Extract the (X, Y) coordinate from the center of the cell holding the provided text.  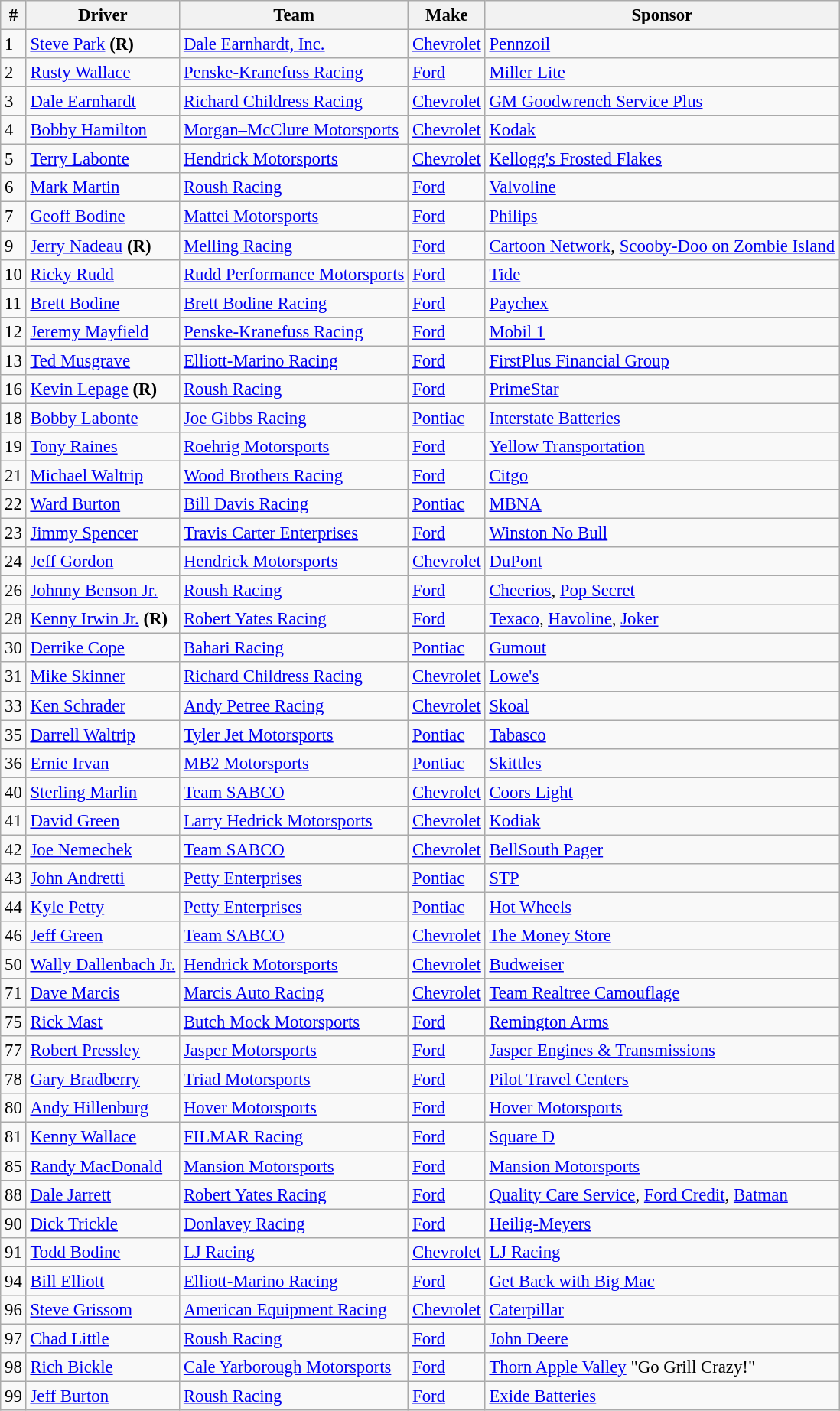
Make (447, 15)
Ken Schrader (103, 705)
97 (14, 1338)
36 (14, 763)
Donlavey Racing (294, 1224)
Geoff Bodine (103, 217)
Skoal (662, 705)
Kodiak (662, 821)
Team (294, 15)
Tabasco (662, 735)
Darrell Waltrip (103, 735)
Philips (662, 217)
Triad Motorsports (294, 1080)
Kyle Petty (103, 907)
Andy Petree Racing (294, 705)
Jeremy Mayfield (103, 331)
35 (14, 735)
Skittles (662, 763)
Todd Bodine (103, 1252)
81 (14, 1137)
FILMAR Racing (294, 1137)
Dale Earnhardt (103, 102)
Paychex (662, 303)
Jasper Motorsports (294, 1051)
50 (14, 965)
Dale Earnhardt, Inc. (294, 44)
David Green (103, 821)
9 (14, 246)
75 (14, 1022)
Bill Elliott (103, 1281)
Bobby Labonte (103, 418)
Dick Trickle (103, 1224)
Jimmy Spencer (103, 533)
96 (14, 1310)
Jeff Burton (103, 1396)
Jasper Engines & Transmissions (662, 1051)
Roehrig Motorsports (294, 447)
DuPont (662, 562)
Pilot Travel Centers (662, 1080)
Tyler Jet Motorsports (294, 735)
71 (14, 993)
FirstPlus Financial Group (662, 360)
Square D (662, 1137)
98 (14, 1367)
Chad Little (103, 1338)
1 (14, 44)
Jeff Gordon (103, 562)
44 (14, 907)
Morgan–McClure Motorsports (294, 130)
Rick Mast (103, 1022)
12 (14, 331)
Cheerios, Pop Secret (662, 591)
13 (14, 360)
Bill Davis Racing (294, 504)
Ted Musgrave (103, 360)
41 (14, 821)
Coors Light (662, 792)
Kodak (662, 130)
Kevin Lepage (R) (103, 389)
Ward Burton (103, 504)
91 (14, 1252)
Terry Labonte (103, 159)
43 (14, 878)
Bobby Hamilton (103, 130)
GM Goodwrench Service Plus (662, 102)
Travis Carter Enterprises (294, 533)
Wally Dallenbach Jr. (103, 965)
4 (14, 130)
Tony Raines (103, 447)
80 (14, 1109)
Brett Bodine (103, 303)
6 (14, 187)
Texaco, Havoline, Joker (662, 619)
Quality Care Service, Ford Credit, Batman (662, 1194)
Budweiser (662, 965)
STP (662, 878)
Joe Nemechek (103, 849)
33 (14, 705)
Kellogg's Frosted Flakes (662, 159)
24 (14, 562)
Interstate Batteries (662, 418)
30 (14, 648)
Robert Pressley (103, 1051)
31 (14, 677)
Rich Bickle (103, 1367)
Larry Hedrick Motorsports (294, 821)
Dale Jarrett (103, 1194)
Bahari Racing (294, 648)
Rusty Wallace (103, 73)
Steve Grissom (103, 1310)
22 (14, 504)
Johnny Benson Jr. (103, 591)
Mike Skinner (103, 677)
Gumout (662, 648)
18 (14, 418)
19 (14, 447)
Gary Bradberry (103, 1080)
Andy Hillenburg (103, 1109)
16 (14, 389)
Yellow Transportation (662, 447)
85 (14, 1166)
Mark Martin (103, 187)
Valvoline (662, 187)
99 (14, 1396)
Wood Brothers Racing (294, 475)
Ernie Irvan (103, 763)
Jerry Nadeau (R) (103, 246)
The Money Store (662, 936)
John Deere (662, 1338)
77 (14, 1051)
Driver (103, 15)
Butch Mock Motorsports (294, 1022)
Hot Wheels (662, 907)
American Equipment Racing (294, 1310)
Brett Bodine Racing (294, 303)
Marcis Auto Racing (294, 993)
Kenny Wallace (103, 1137)
21 (14, 475)
Citgo (662, 475)
28 (14, 619)
Thorn Apple Valley "Go Grill Crazy!" (662, 1367)
BellSouth Pager (662, 849)
Derrike Cope (103, 648)
40 (14, 792)
Sponsor (662, 15)
Lowe's (662, 677)
Jeff Green (103, 936)
7 (14, 217)
23 (14, 533)
Caterpillar (662, 1310)
Tide (662, 274)
Get Back with Big Mac (662, 1281)
MB2 Motorsports (294, 763)
Pennzoil (662, 44)
Joe Gibbs Racing (294, 418)
Ricky Rudd (103, 274)
Remington Arms (662, 1022)
Miller Lite (662, 73)
Winston No Bull (662, 533)
2 (14, 73)
78 (14, 1080)
# (14, 15)
46 (14, 936)
Mobil 1 (662, 331)
90 (14, 1224)
10 (14, 274)
88 (14, 1194)
Exide Batteries (662, 1396)
42 (14, 849)
MBNA (662, 504)
94 (14, 1281)
Team Realtree Camouflage (662, 993)
Mattei Motorsports (294, 217)
3 (14, 102)
Rudd Performance Motorsports (294, 274)
Kenny Irwin Jr. (R) (103, 619)
John Andretti (103, 878)
Heilig-Meyers (662, 1224)
Randy MacDonald (103, 1166)
5 (14, 159)
11 (14, 303)
Steve Park (R) (103, 44)
Dave Marcis (103, 993)
Sterling Marlin (103, 792)
Melling Racing (294, 246)
26 (14, 591)
Cartoon Network, Scooby-Doo on Zombie Island (662, 246)
Michael Waltrip (103, 475)
PrimeStar (662, 389)
Cale Yarborough Motorsports (294, 1367)
